Search for the cell housing the specified text and yield its (x, y) center coordinate. 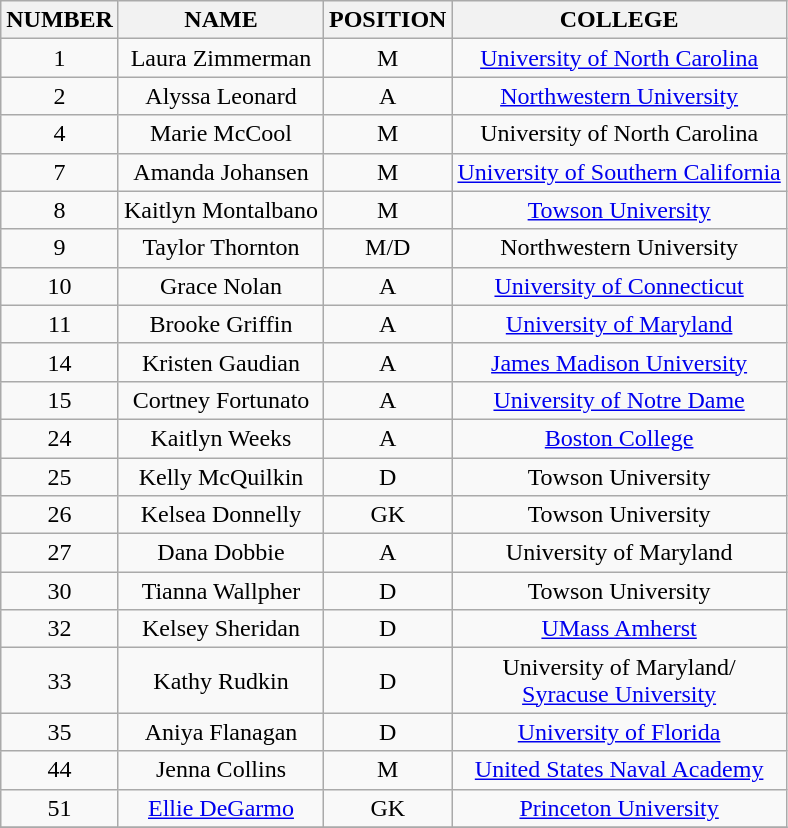
Kelly McQuilkin (220, 477)
Kathy Rudkin (220, 680)
Tianna Wallpher (220, 591)
27 (60, 553)
Kelsey Sheridan (220, 629)
Princeton University (619, 808)
14 (60, 362)
Brooke Griffin (220, 324)
Ellie DeGarmo (220, 808)
POSITION (388, 20)
NUMBER (60, 20)
Laura Zimmerman (220, 58)
United States Naval Academy (619, 770)
Kristen Gaudian (220, 362)
Amanda Johansen (220, 172)
Marie McCool (220, 134)
Cortney Fortunato (220, 400)
51 (60, 808)
32 (60, 629)
26 (60, 515)
11 (60, 324)
Taylor Thornton (220, 248)
25 (60, 477)
Alyssa Leonard (220, 96)
M/D (388, 248)
33 (60, 680)
COLLEGE (619, 20)
University of Maryland/Syracuse University (619, 680)
Jenna Collins (220, 770)
James Madison University (619, 362)
University of Notre Dame (619, 400)
30 (60, 591)
Kaitlyn Weeks (220, 438)
24 (60, 438)
Kaitlyn Montalbano (220, 210)
15 (60, 400)
Grace Nolan (220, 286)
University of Florida (619, 732)
35 (60, 732)
7 (60, 172)
University of Connecticut (619, 286)
UMass Amherst (619, 629)
Dana Dobbie (220, 553)
10 (60, 286)
4 (60, 134)
Boston College (619, 438)
NAME (220, 20)
9 (60, 248)
Kelsea Donnelly (220, 515)
1 (60, 58)
8 (60, 210)
Aniya Flanagan (220, 732)
University of Southern California (619, 172)
44 (60, 770)
2 (60, 96)
